Return (X, Y) of the center of cell containing provided text 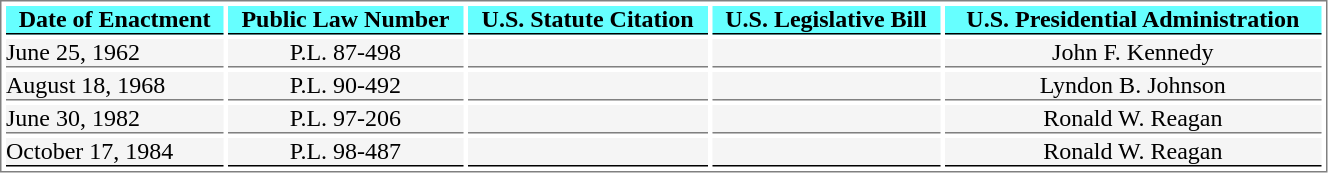
P.L. 90-492 (346, 86)
October 17, 1984 (114, 152)
P.L. 97-206 (346, 119)
P.L. 87-498 (346, 53)
U.S. Statute Citation (588, 20)
U.S. Presidential Administration (1132, 20)
U.S. Legislative Bill (826, 20)
John F. Kennedy (1132, 53)
Lyndon B. Johnson (1132, 86)
P.L. 98-487 (346, 152)
Date of Enactment (114, 20)
June 30, 1982 (114, 119)
June 25, 1962 (114, 53)
August 18, 1968 (114, 86)
Public Law Number (346, 20)
